Find where the given text appears and provide that cell's center as (X, Y) coordinate. 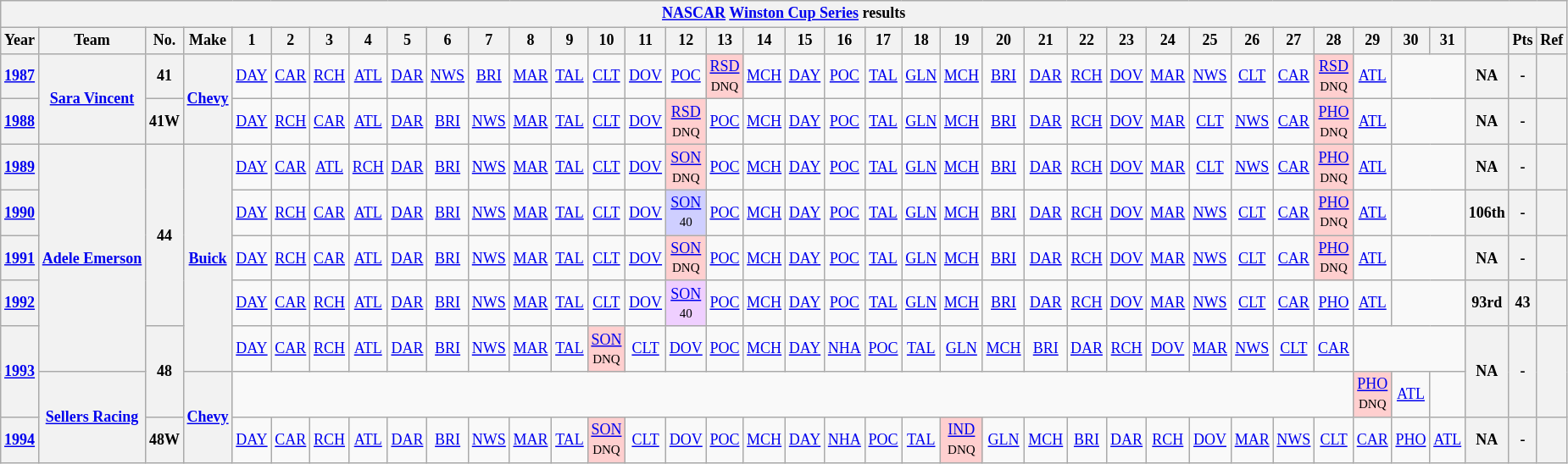
13 (725, 41)
Ref (1552, 41)
10 (607, 41)
1989 (20, 167)
Year (20, 41)
44 (164, 235)
22 (1087, 41)
NASCAR Winston Cup Series results (784, 14)
Make (208, 41)
30 (1410, 41)
106th (1487, 213)
Pts (1522, 41)
21 (1046, 41)
3 (330, 41)
No. (164, 41)
Sellers Racing (92, 417)
41 (164, 76)
14 (765, 41)
1990 (20, 213)
15 (804, 41)
17 (883, 41)
18 (921, 41)
20 (1004, 41)
25 (1210, 41)
27 (1293, 41)
1987 (20, 76)
41W (164, 122)
1 (252, 41)
19 (962, 41)
26 (1252, 41)
31 (1448, 41)
2 (291, 41)
5 (407, 41)
1991 (20, 258)
4 (368, 41)
24 (1168, 41)
28 (1334, 41)
9 (570, 41)
1992 (20, 303)
48W (164, 439)
93rd (1487, 303)
6 (448, 41)
INDDNQ (962, 439)
43 (1522, 303)
23 (1126, 41)
8 (531, 41)
16 (844, 41)
48 (164, 371)
12 (686, 41)
1993 (20, 371)
11 (646, 41)
Sara Vincent (92, 98)
Adele Emerson (92, 257)
Buick (208, 257)
29 (1372, 41)
7 (488, 41)
1988 (20, 122)
1994 (20, 439)
Team (92, 41)
